Find where the given text appears and provide that cell's center as [x, y] coordinate. 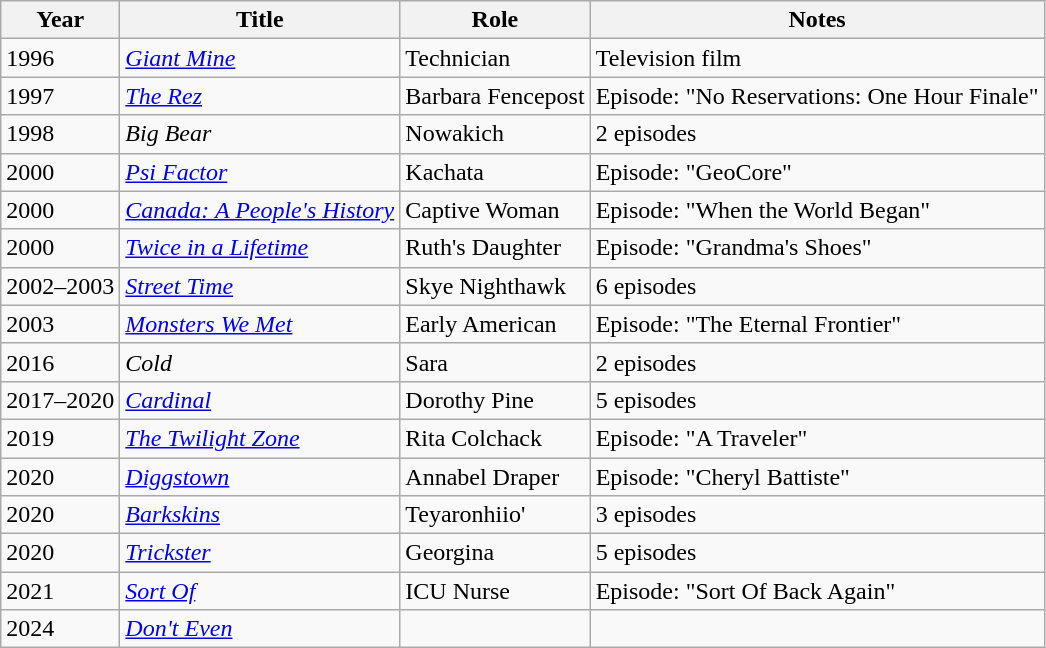
Notes [817, 20]
2019 [60, 438]
Twice in a Lifetime [260, 248]
Episode: "Grandma's Shoes" [817, 248]
The Rez [260, 96]
Diggstown [260, 477]
2002–2003 [60, 286]
Barkskins [260, 515]
Don't Even [260, 629]
2017–2020 [60, 400]
Television film [817, 58]
Year [60, 20]
3 episodes [817, 515]
2024 [60, 629]
Annabel Draper [495, 477]
Episode: "When the World Began" [817, 210]
The Twilight Zone [260, 438]
Early American [495, 324]
Nowakich [495, 134]
Episode: "The Eternal Frontier" [817, 324]
Captive Woman [495, 210]
Cardinal [260, 400]
Canada: A People's History [260, 210]
ICU Nurse [495, 591]
Sara [495, 362]
Street Time [260, 286]
1998 [60, 134]
Skye Nighthawk [495, 286]
Psi Factor [260, 172]
Monsters We Met [260, 324]
Episode: "GeoCore" [817, 172]
Dorothy Pine [495, 400]
Rita Colchack [495, 438]
2003 [60, 324]
Ruth's Daughter [495, 248]
Giant Mine [260, 58]
Big Bear [260, 134]
Kachata [495, 172]
Technician [495, 58]
Title [260, 20]
Episode: "A Traveler" [817, 438]
6 episodes [817, 286]
Episode: "No Reservations: One Hour Finale" [817, 96]
Barbara Fencepost [495, 96]
Cold [260, 362]
Teyaronhiio' [495, 515]
Sort Of [260, 591]
Role [495, 20]
1997 [60, 96]
2021 [60, 591]
Episode: "Cheryl Battiste" [817, 477]
Georgina [495, 553]
Trickster [260, 553]
1996 [60, 58]
Episode: "Sort Of Back Again" [817, 591]
2016 [60, 362]
